Extract the [x, y] coordinate from the center of the cell holding the provided text.  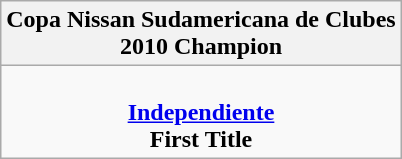
Copa Nissan Sudamericana de Clubes2010 Champion [201, 34]
IndependienteFirst Title [201, 112]
